Locate the cell with the specified text and output its [x, y] center coordinate. 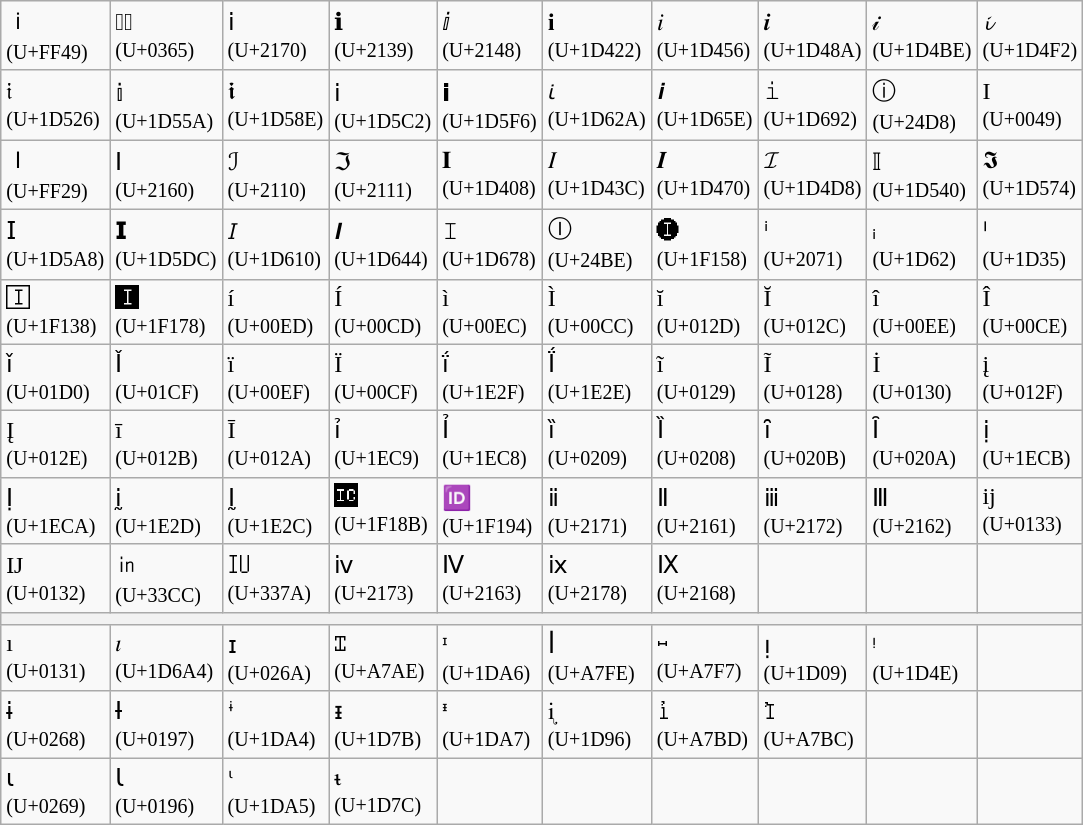
ⓘ (U+24D8) [922, 105]
Ĭ (U+012C) [812, 312]
ĳ (U+0133) [1030, 510]
Ȉ (U+0208) [704, 444]
ɪ (U+026A) [276, 658]
ᵼ (U+1D7C) [383, 792]
ᶖ (U+1D96) [596, 724]
𝔦 (U+1D526) [56, 105]
𝓲 (U+1D4F2) [1030, 36]
𝐈 (U+1D408) [490, 175]
🆔 (U+1F194) [490, 510]
Į (U+012E) [56, 444]
ᴉ (U+1D09) [812, 658]
ɩ (U+0269) [56, 792]
Ɨ (U+0197) [166, 724]
Ｉ (U+FF29) [56, 175]
ị (U+1ECB) [1030, 444]
🄸 (U+1F138) [56, 312]
î (U+00EE) [922, 312]
Ī (U+012A) [276, 444]
ꟷ (U+A7F7) [704, 658]
ī (U+012B) [166, 444]
í (U+00ED) [276, 312]
ḯ (U+1E2F) [490, 378]
ｉ (U+FF49) [56, 36]
Ⅱ (U+2161) [704, 510]
ᶦ (U+1DA6) [490, 658]
Ɩ (U+0196) [166, 792]
ᵎ (U+1D4E) [922, 658]
ĭ (U+012D) [704, 312]
𝖨 (U+1D5A8) [56, 244]
ꞽ (U+A7BD) [704, 724]
Ɪ (U+A7AE) [383, 658]
ȋ (U+020B) [812, 444]
𝗶 (U+1D5F6) [490, 105]
Î (U+00CE) [1030, 312]
ℑ (U+2111) [383, 175]
ᴵ (U+1D35) [1030, 244]
𝕴 (U+1D574) [1030, 175]
į (U+012F) [1030, 378]
𝕚 (U+1D55A) [166, 105]
𝗂 (U+1D5C2) [383, 105]
Ḯ (U+1E2E) [596, 378]
ⁱ (U+2071) [812, 244]
𝑖 (U+1D456) [704, 36]
ì (U+00EC) [490, 312]
Ḭ (U+1E2C) [276, 510]
ḭ (U+1E2D) [166, 510]
ï (U+00EF) [276, 378]
𝐢 (U+1D422) [596, 36]
ĩ (U+0129) [704, 378]
𝐼 (U+1D43C) [596, 175]
Ⅲ (U+2162) [922, 510]
𝒾 (U+1D4BE) [922, 36]
Ȋ (U+020A) [922, 444]
ȉ (U+0209) [596, 444]
𝓘 (U+1D4D8) [812, 175]
Ꞽ (U+A7BC) [812, 724]
ⅰ (U+2170) [276, 36]
ⅸ (U+2178) [596, 579]
🅘 (U+1F158) [704, 244]
𝖎 (U+1D58E) [276, 105]
ᶤ (U+1DA4) [276, 724]
ᶥ (U+1DA5) [276, 792]
ǐ (U+01D0) [56, 378]
I (U+0049) [1030, 105]
𝒊 (U+1D48A) [812, 36]
Ⅸ (U+2168) [704, 579]
ⅱ (U+2171) [596, 510]
ɨ (U+0268) [56, 724]
ⅈ (U+2148) [490, 36]
𝗜 (U+1D5DC) [166, 244]
𝚤 (U+1D6A4) [166, 658]
Ⓘ (U+24BE) [596, 244]
Í (U+00CD) [383, 312]
𝘐 (U+1D610) [276, 244]
𝚒 (U+1D692) [812, 105]
ỉ (U+1EC9) [383, 444]
㏌ (U+33CC) [166, 579]
Ỉ (U+1EC8) [490, 444]
Ị (U+1ECA) [56, 510]
𝕀 (U+1D540) [922, 175]
ᶧ (U+1DA7) [490, 724]
𝙄 (U+1D644) [383, 244]
Ĳ (U+0132) [56, 579]
Ï (U+00CF) [383, 378]
𝙞 (U+1D65E) [704, 105]
Ⅳ (U+2163) [490, 579]
𝑰 (U+1D470) [704, 175]
ⅲ (U+2172) [812, 510]
㍺ (U+337A) [276, 579]
Ǐ (U+01CF) [166, 378]
ᵻ (U+1D7B) [383, 724]
ⅳ (U+2173) [383, 579]
ℹ (U+2139) [383, 36]
🅸 (U+1F178) [166, 312]
Ⅰ (U+2160) [166, 175]
ꟾ (U+A7FE) [596, 658]
Ì (U+00CC) [596, 312]
İ (U+0130) [922, 378]
ᵢ (U+1D62) [922, 244]
𝘪 (U+1D62A) [596, 105]
𝙸 (U+1D678) [490, 244]
ℐ (U+2110) [276, 175]
🆋 (U+1F18B) [383, 510]
Ĩ (U+0128) [812, 378]
ı (U+0131) [56, 658]
◌ͥ (U+0365) [166, 36]
